Identify which cell holds the provided text, then report its (x, y) central coordinate. 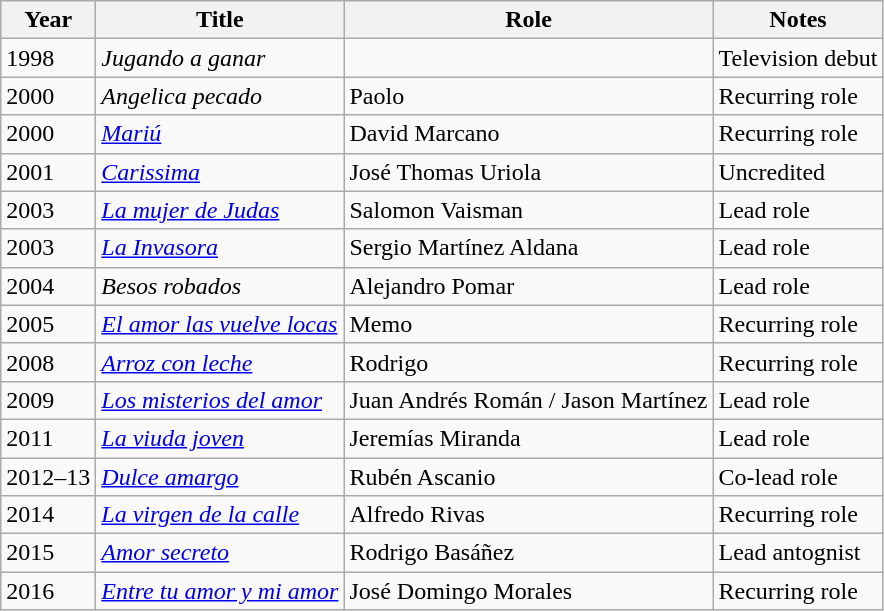
Memo (528, 324)
Television debut (798, 58)
2014 (48, 515)
2016 (48, 591)
Angelica pecado (220, 96)
José Thomas Uriola (528, 172)
Juan Andrés Román / Jason Martínez (528, 400)
Jugando a ganar (220, 58)
Dulce amargo (220, 477)
1998 (48, 58)
2005 (48, 324)
La mujer de Judas (220, 210)
Mariú (220, 134)
Amor secreto (220, 553)
La viuda joven (220, 438)
2001 (48, 172)
2009 (48, 400)
Rodrigo (528, 362)
Year (48, 20)
2011 (48, 438)
Rubén Ascanio (528, 477)
El amor las vuelve locas (220, 324)
La virgen de la calle (220, 515)
2012–13 (48, 477)
Title (220, 20)
Co-lead role (798, 477)
José Domingo Morales (528, 591)
2004 (48, 286)
Alfredo Rivas (528, 515)
Salomon Vaisman (528, 210)
Uncredited (798, 172)
Jeremías Miranda (528, 438)
Lead antognist (798, 553)
2015 (48, 553)
Rodrigo Basáñez (528, 553)
Besos robados (220, 286)
Role (528, 20)
Paolo (528, 96)
David Marcano (528, 134)
Entre tu amor y mi amor (220, 591)
Los misterios del amor (220, 400)
Alejandro Pomar (528, 286)
Notes (798, 20)
2008 (48, 362)
La Invasora (220, 248)
Sergio Martínez Aldana (528, 248)
Carissima (220, 172)
Arroz con leche (220, 362)
